Output the [x, y] coordinate of the center of the cell containing the given text.  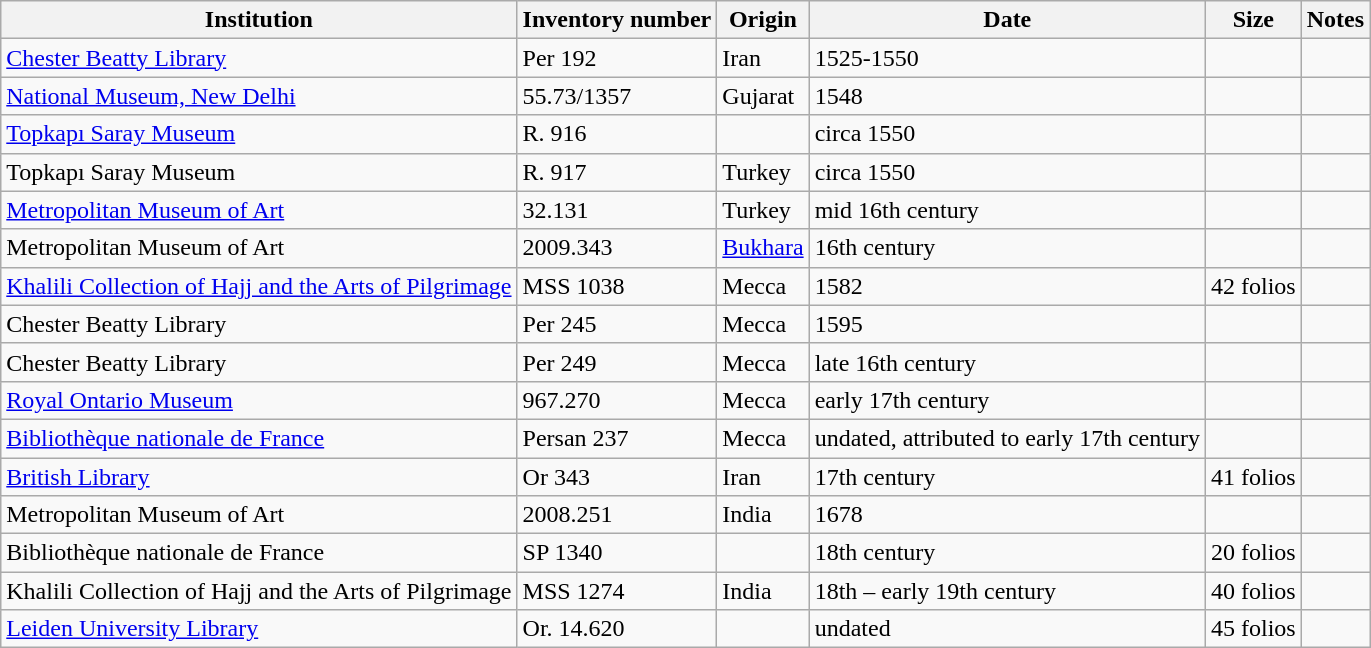
National Museum, New Delhi [259, 96]
Size [1253, 20]
Or 343 [617, 477]
Bukhara [763, 248]
Or. 14.620 [617, 629]
1678 [1007, 515]
2009.343 [617, 248]
undated [1007, 629]
early 17th century [1007, 400]
Origin [763, 20]
1525-1550 [1007, 58]
42 folios [1253, 286]
Gujarat [763, 96]
R. 917 [617, 172]
1548 [1007, 96]
R. 916 [617, 134]
mid 16th century [1007, 210]
40 folios [1253, 591]
17th century [1007, 477]
Leiden University Library [259, 629]
Institution [259, 20]
late 16th century [1007, 362]
British Library [259, 477]
Date [1007, 20]
2008.251 [617, 515]
18th century [1007, 553]
Notes [1335, 20]
32.131 [617, 210]
undated, attributed to early 17th century [1007, 438]
Persan 237 [617, 438]
Inventory number [617, 20]
MSS 1274 [617, 591]
Per 192 [617, 58]
1595 [1007, 324]
MSS 1038 [617, 286]
18th – early 19th century [1007, 591]
45 folios [1253, 629]
Per 249 [617, 362]
55.73/1357 [617, 96]
Royal Ontario Museum [259, 400]
41 folios [1253, 477]
SP 1340 [617, 553]
967.270 [617, 400]
20 folios [1253, 553]
1582 [1007, 286]
Per 245 [617, 324]
16th century [1007, 248]
